For the text-containing cell, return its midpoint in (X, Y) coordinate format. 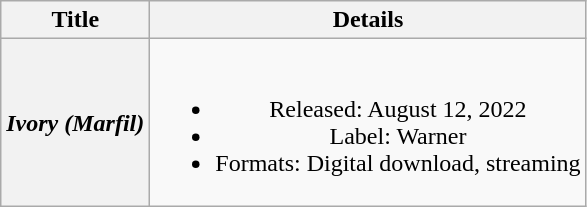
Ivory (Marfil) (76, 122)
Released: August 12, 2022Label: WarnerFormats: Digital download, streaming (368, 122)
Title (76, 20)
Details (368, 20)
